Scan for the cell matching the given text and deliver its [x, y] coordinate at center. 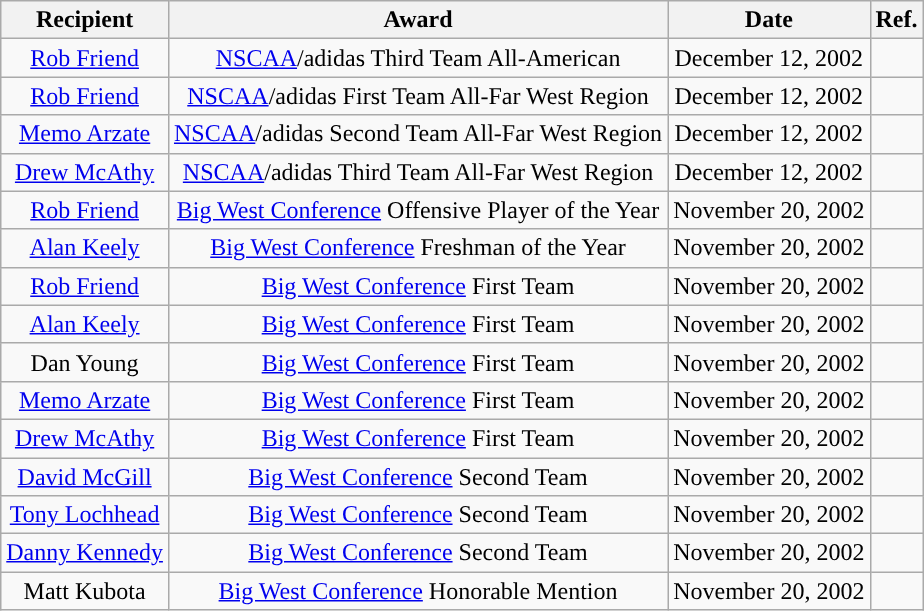
Big West Conference Freshman of the Year [418, 248]
Ref. [896, 20]
NSCAA/adidas Third Team All-Far West Region [418, 172]
David McGill [85, 477]
NSCAA/adidas First Team All-Far West Region [418, 96]
Tony Lochhead [85, 515]
Award [418, 20]
Danny Kennedy [85, 553]
Dan Young [85, 362]
Big West Conference Honorable Mention [418, 591]
Date [769, 20]
Matt Kubota [85, 591]
Big West Conference Offensive Player of the Year [418, 210]
Recipient [85, 20]
NSCAA/adidas Second Team All-Far West Region [418, 134]
NSCAA/adidas Third Team All-American [418, 58]
